Search for the cell housing the specified text and yield its (X, Y) center coordinate. 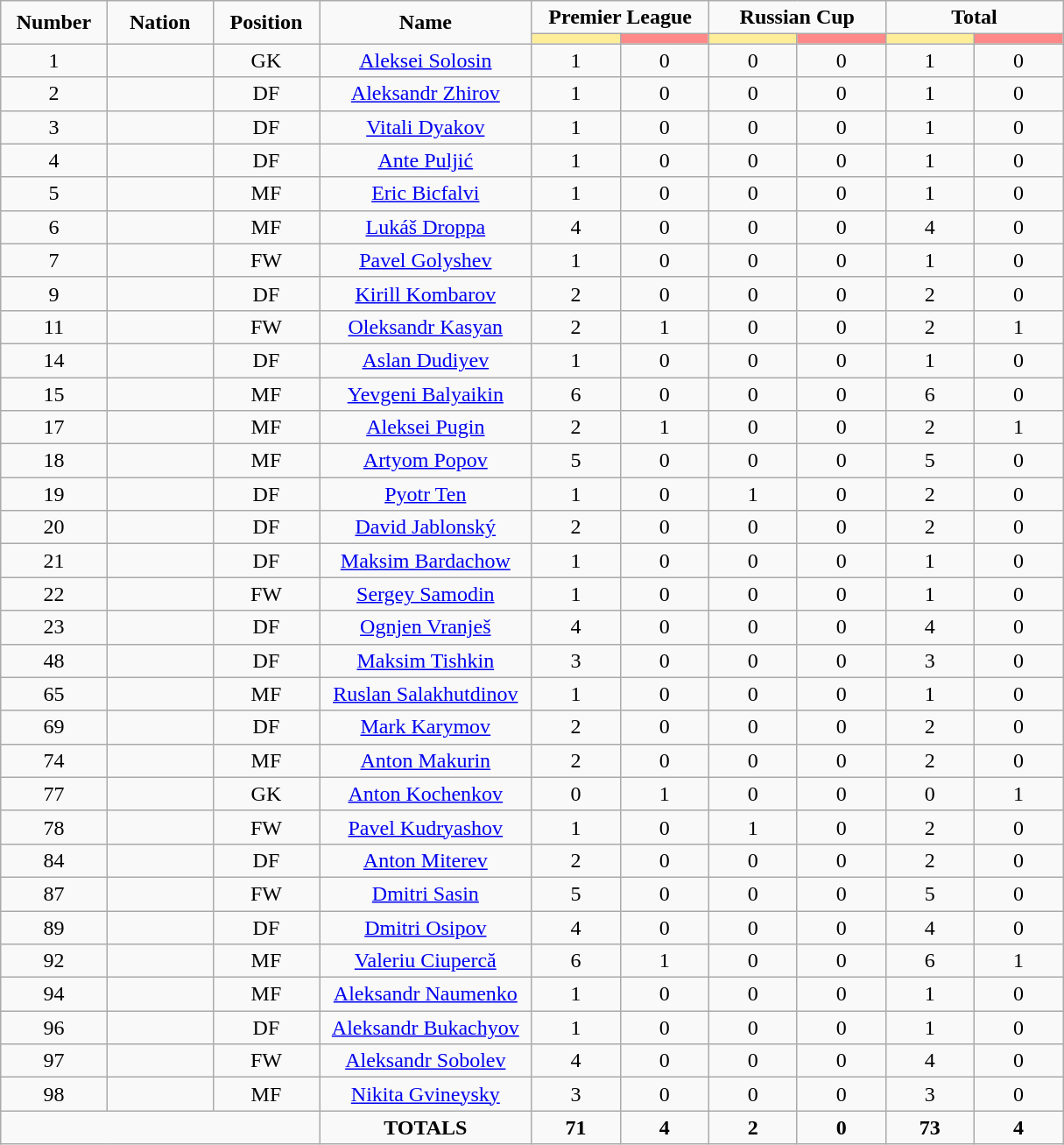
98 (54, 1094)
Valeriu Ciupercă (426, 961)
Oleksandr Kasyan (426, 327)
97 (54, 1061)
Aleksandr Bukachyov (426, 1028)
20 (54, 527)
9 (54, 293)
Aleksei Pugin (426, 428)
Aslan Dudiyev (426, 360)
Aleksandr Sobolev (426, 1061)
David Jablonský (426, 527)
48 (54, 661)
73 (930, 1127)
TOTALS (426, 1127)
17 (54, 428)
Anton Miterev (426, 860)
92 (54, 961)
74 (54, 760)
7 (54, 260)
69 (54, 727)
Maksim Bardachow (426, 561)
Artyom Popov (426, 461)
Anton Makurin (426, 760)
Ruslan Salakhutdinov (426, 694)
71 (576, 1127)
89 (54, 928)
Dmitri Osipov (426, 928)
Nikita Gvineysky (426, 1094)
Name (426, 23)
Premier League (620, 18)
23 (54, 627)
14 (54, 360)
11 (54, 327)
Mark Karymov (426, 727)
94 (54, 994)
Position (266, 23)
Ante Puljić (426, 160)
87 (54, 894)
Anton Kochenkov (426, 794)
Aleksandr Zhirov (426, 94)
Lukáš Droppa (426, 227)
Yevgeni Balyaikin (426, 393)
Russian Cup (797, 18)
Aleksandr Naumenko (426, 994)
Pavel Kudryashov (426, 827)
Total (974, 18)
Number (54, 23)
15 (54, 393)
18 (54, 461)
Nation (159, 23)
Pavel Golyshev (426, 260)
22 (54, 594)
84 (54, 860)
Aleksei Solosin (426, 60)
Pyotr Ten (426, 494)
Ognjen Vranješ (426, 627)
65 (54, 694)
Kirill Kombarov (426, 293)
Eric Bicfalvi (426, 194)
Sergey Samodin (426, 594)
78 (54, 827)
Maksim Tishkin (426, 661)
21 (54, 561)
Dmitri Sasin (426, 894)
96 (54, 1028)
19 (54, 494)
77 (54, 794)
Vitali Dyakov (426, 127)
